Return (x, y) of the center of cell containing provided text 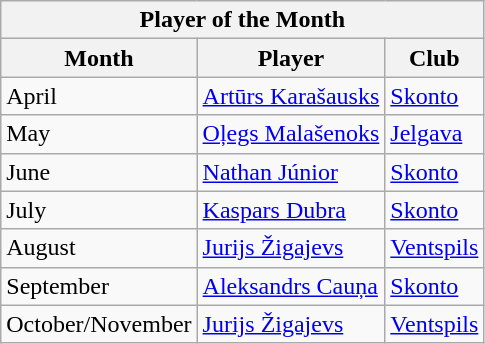
October/November (99, 324)
Aleksandrs Cauņa (291, 286)
July (99, 210)
September (99, 286)
August (99, 248)
May (99, 134)
Player of the Month (242, 20)
Club (434, 58)
April (99, 96)
Player (291, 58)
Nathan Júnior (291, 172)
Oļegs Malašenoks (291, 134)
Jelgava (434, 134)
Kaspars Dubra (291, 210)
Artūrs Karašausks (291, 96)
Month (99, 58)
June (99, 172)
